Locate the cell with the specified text and output its [X, Y] center coordinate. 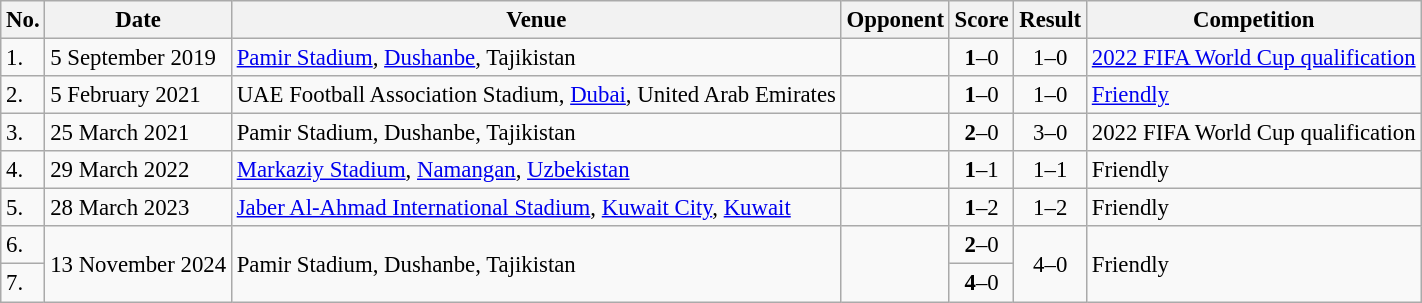
2. [23, 95]
Venue [536, 20]
3. [23, 133]
Competition [1253, 20]
Markaziy Stadium, Namangan, Uzbekistan [536, 170]
Score [982, 20]
Date [138, 20]
4. [23, 170]
No. [23, 20]
Opponent [895, 20]
25 March 2021 [138, 133]
28 March 2023 [138, 208]
5 February 2021 [138, 95]
Result [1050, 20]
1. [23, 58]
5. [23, 208]
3–0 [1050, 133]
UAE Football Association Stadium, Dubai, United Arab Emirates [536, 95]
29 March 2022 [138, 170]
5 September 2019 [138, 58]
6. [23, 245]
7. [23, 283]
13 November 2024 [138, 264]
Jaber Al-Ahmad International Stadium, Kuwait City, Kuwait [536, 208]
